Return (x, y) of the center of cell containing provided text 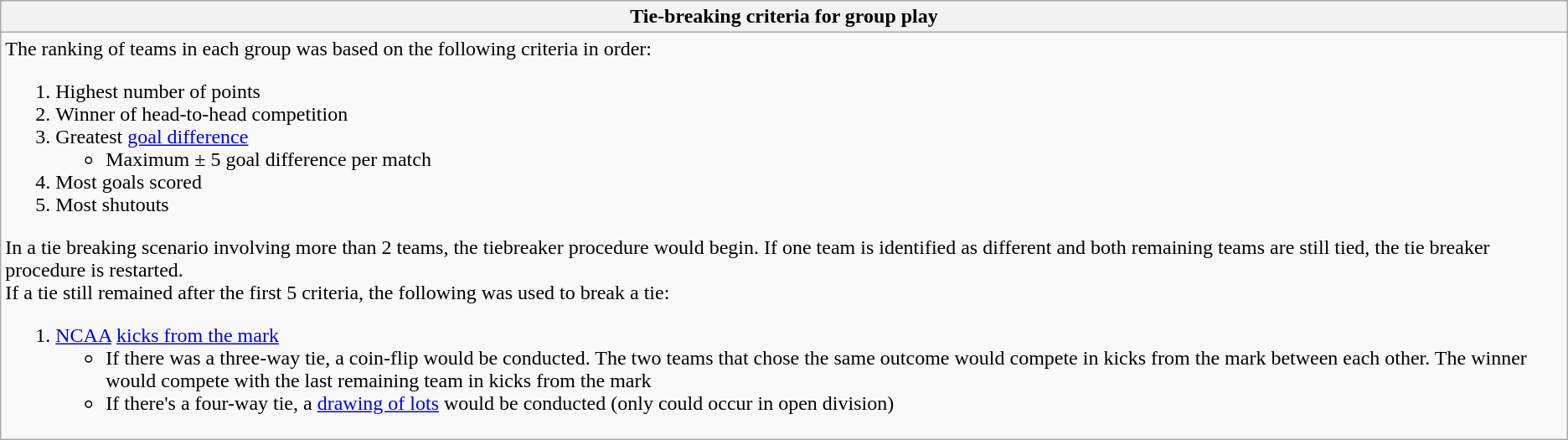
Tie-breaking criteria for group play (784, 17)
